Scan for the cell matching the given text and deliver its (X, Y) coordinate at center. 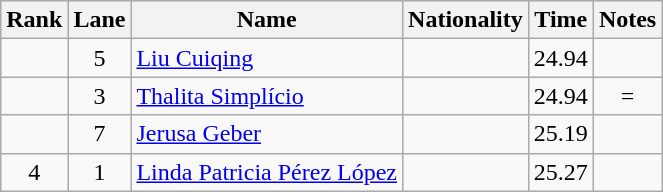
Liu Cuiqing (267, 58)
Nationality (466, 20)
Jerusa Geber (267, 134)
7 (100, 134)
5 (100, 58)
= (627, 96)
Notes (627, 20)
3 (100, 96)
Linda Patricia Pérez López (267, 172)
Thalita Simplício (267, 96)
25.19 (560, 134)
25.27 (560, 172)
Rank (34, 20)
1 (100, 172)
Time (560, 20)
Name (267, 20)
4 (34, 172)
Lane (100, 20)
